Find where the given text appears and provide that cell's center as (x, y) coordinate. 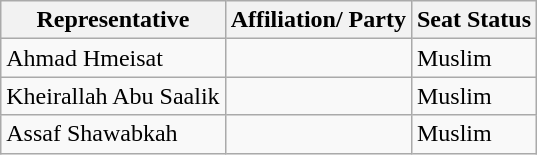
Representative (113, 20)
Seat Status (474, 20)
Kheirallah Abu Saalik (113, 96)
Assaf Shawabkah (113, 134)
Ahmad Hmeisat (113, 58)
Affiliation/ Party (318, 20)
